Pinpoint the cell where the given text exists, returning its [X, Y] midpoint coordinate. 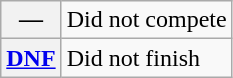
— [31, 20]
Did not compete [146, 20]
Did not finish [146, 58]
DNF [31, 58]
